Provide the (x, y) coordinate of the cell's center where the given text is located.  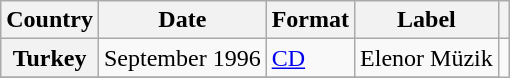
Country (50, 20)
Date (182, 20)
Elenor Müzik (427, 58)
Label (427, 20)
Format (310, 20)
Turkey (50, 58)
September 1996 (182, 58)
CD (310, 58)
